Detect which cell encompasses the target text, then output its (x, y) center coordinate. 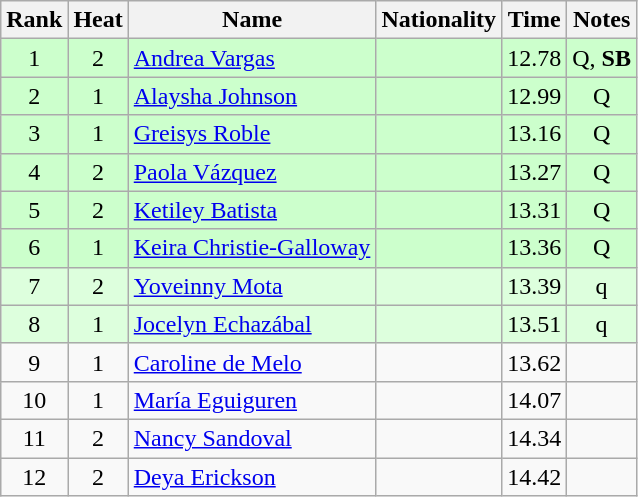
10 (34, 400)
Q, SB (602, 58)
María Eguiguren (252, 400)
13.62 (534, 362)
Rank (34, 20)
Notes (602, 20)
3 (34, 134)
13.39 (534, 286)
14.42 (534, 477)
4 (34, 172)
Paola Vázquez (252, 172)
11 (34, 438)
6 (34, 248)
13.36 (534, 248)
7 (34, 286)
Greisys Roble (252, 134)
Time (534, 20)
13.27 (534, 172)
Ketiley Batista (252, 210)
9 (34, 362)
Yoveinny Mota (252, 286)
8 (34, 324)
Jocelyn Echazábal (252, 324)
13.51 (534, 324)
Nancy Sandoval (252, 438)
Alaysha Johnson (252, 96)
14.34 (534, 438)
Heat (98, 20)
Keira Christie-Galloway (252, 248)
12.99 (534, 96)
Andrea Vargas (252, 58)
Caroline de Melo (252, 362)
13.31 (534, 210)
Deya Erickson (252, 477)
12.78 (534, 58)
13.16 (534, 134)
5 (34, 210)
14.07 (534, 400)
Name (252, 20)
Nationality (439, 20)
12 (34, 477)
